Scan for the cell matching the given text and deliver its [X, Y] coordinate at center. 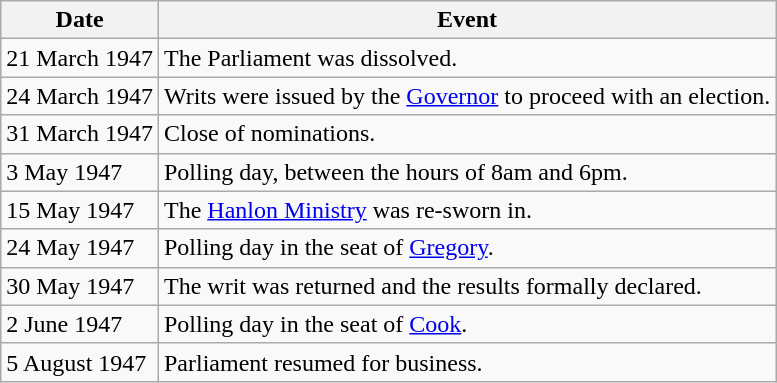
5 August 1947 [80, 362]
Parliament resumed for business. [466, 362]
Close of nominations. [466, 134]
24 March 1947 [80, 96]
The writ was returned and the results formally declared. [466, 286]
Polling day in the seat of Cook. [466, 324]
Event [466, 20]
15 May 1947 [80, 210]
Polling day, between the hours of 8am and 6pm. [466, 172]
The Hanlon Ministry was re-sworn in. [466, 210]
31 March 1947 [80, 134]
Polling day in the seat of Gregory. [466, 248]
Date [80, 20]
The Parliament was dissolved. [466, 58]
2 June 1947 [80, 324]
24 May 1947 [80, 248]
21 March 1947 [80, 58]
30 May 1947 [80, 286]
Writs were issued by the Governor to proceed with an election. [466, 96]
3 May 1947 [80, 172]
